Determine the [x, y] coordinate at the center of the cell enclosing the given text.  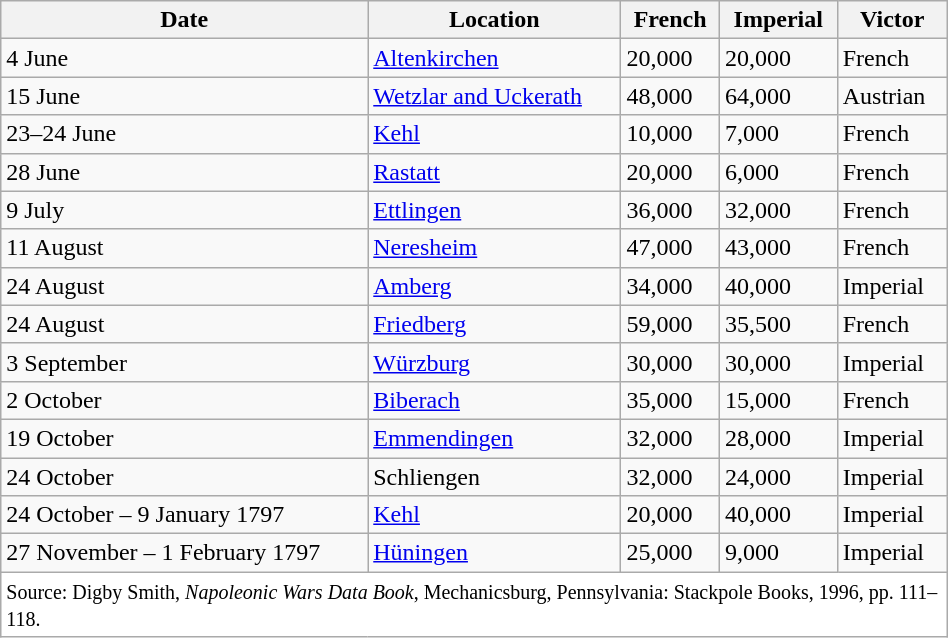
2 October [184, 400]
23–24 June [184, 134]
24 October [184, 477]
Location [494, 20]
35,000 [670, 400]
6,000 [778, 172]
Altenkirchen [494, 58]
35,500 [778, 324]
34,000 [670, 286]
25,000 [670, 553]
3 September [184, 362]
64,000 [778, 96]
9 July [184, 210]
10,000 [670, 134]
28,000 [778, 438]
11 August [184, 248]
4 June [184, 58]
9,000 [778, 553]
48,000 [670, 96]
Ettlingen [494, 210]
Schliengen [494, 477]
59,000 [670, 324]
47,000 [670, 248]
Neresheim [494, 248]
Friedberg [494, 324]
Amberg [494, 286]
Biberach [494, 400]
Austrian [892, 96]
19 October [184, 438]
Würzburg [494, 362]
24,000 [778, 477]
Hüningen [494, 553]
Rastatt [494, 172]
15,000 [778, 400]
Source: Digby Smith, Napoleonic Wars Data Book, Mechanicsburg, Pennsylvania: Stackpole Books, 1996, pp. 111–118. [474, 604]
28 June [184, 172]
27 November – 1 February 1797 [184, 553]
Victor [892, 20]
Emmendingen [494, 438]
43,000 [778, 248]
15 June [184, 96]
36,000 [670, 210]
24 October – 9 January 1797 [184, 515]
7,000 [778, 134]
Wetzlar and Uckerath [494, 96]
Date [184, 20]
